For the text-containing cell, return its midpoint in (X, Y) coordinate format. 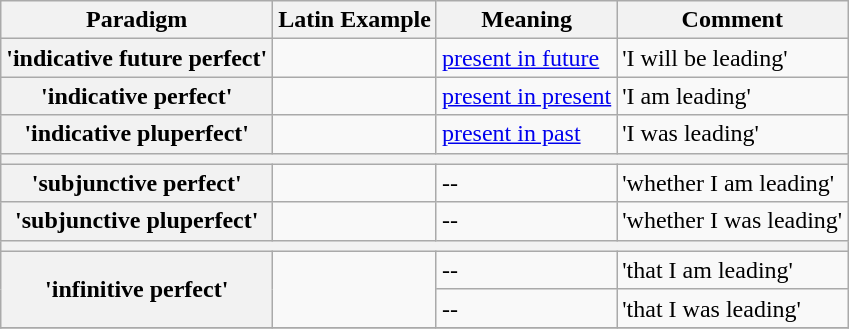
Latin Example (355, 20)
'indicative pluperfect' (137, 134)
Comment (732, 20)
present in past (526, 134)
'whether I was leading' (732, 221)
'I was leading' (732, 134)
present in future (526, 58)
'I am leading' (732, 96)
'I will be leading' (732, 58)
present in present (526, 96)
Paradigm (137, 20)
'subjunctive perfect' (137, 183)
'that I was leading' (732, 308)
'that I am leading' (732, 270)
'whether I am leading' (732, 183)
'indicative future perfect' (137, 58)
Meaning (526, 20)
'indicative perfect' (137, 96)
'subjunctive pluperfect' (137, 221)
'infinitive perfect' (137, 289)
